Determine the [X, Y] coordinate at the center of the cell enclosing the given text.  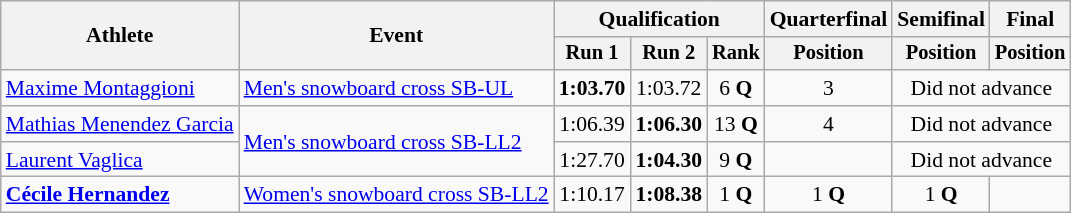
Laurent Vaglica [120, 160]
Run 2 [668, 54]
Men's snowboard cross SB-LL2 [396, 142]
6 Q [736, 88]
Women's snowboard cross SB-LL2 [396, 195]
1:04.30 [668, 160]
3 [829, 88]
1:03.70 [592, 88]
Final [1030, 19]
Quarterfinal [829, 19]
1:27.70 [592, 160]
Athlete [120, 36]
Men's snowboard cross SB-UL [396, 88]
1:08.38 [668, 195]
9 Q [736, 160]
Event [396, 36]
1:06.30 [668, 124]
Rank [736, 54]
1:06.39 [592, 124]
Mathias Menendez Garcia [120, 124]
Run 1 [592, 54]
Qualification [660, 19]
1:10.17 [592, 195]
13 Q [736, 124]
Maxime Montaggioni [120, 88]
1:03.72 [668, 88]
Semifinal [941, 19]
4 [829, 124]
Cécile Hernandez [120, 195]
